Detect which cell encompasses the target text, then output its (x, y) center coordinate. 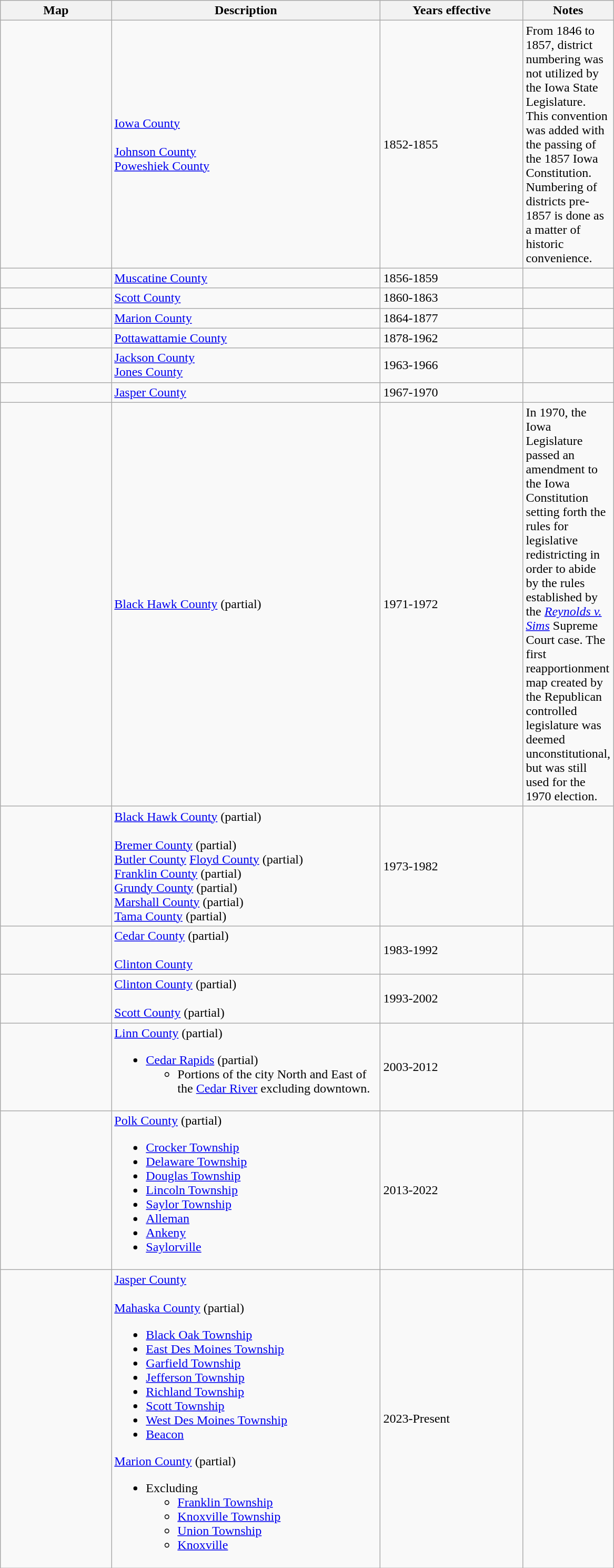
Polk County (partial)Crocker TownshipDelaware TownshipDouglas TownshipLincoln TownshipSaylor TownshipAllemanAnkenySaylorville (246, 1190)
Clinton County (partial)Scott County (partial) (246, 998)
2023-Present (451, 1419)
1852-1855 (451, 144)
Map (56, 11)
2013-2022 (451, 1190)
1878-1962 (451, 338)
1856-1859 (451, 278)
1967-1970 (451, 392)
Jasper County (246, 392)
Scott County (246, 298)
2003-2012 (451, 1067)
Linn County (partial)Cedar Rapids (partial)Portions of the city North and East of the Cedar River excluding downtown. (246, 1067)
Notes (568, 11)
1983-1992 (451, 950)
1993-2002 (451, 998)
Jackson CountyJones County (246, 365)
1860-1863 (451, 298)
Marion County (246, 318)
Years effective (451, 11)
1864-1877 (451, 318)
Description (246, 11)
1973-1982 (451, 866)
Iowa CountyJohnson County Poweshiek County (246, 144)
Muscatine County (246, 278)
1971-1972 (451, 604)
Cedar County (partial)Clinton County (246, 950)
Pottawattamie County (246, 338)
Black Hawk County (partial) (246, 604)
1963-1966 (451, 365)
